From the cell containing the given text, extract its center point as [x, y] coordinate. 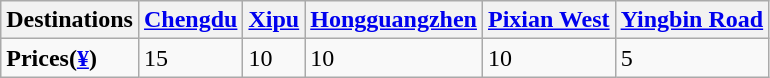
Destinations [70, 20]
Prices(¥) [70, 58]
Hongguangzhen [394, 20]
Pixian West [548, 20]
Chengdu [190, 20]
Xipu [274, 20]
5 [692, 58]
Yingbin Road [692, 20]
15 [190, 58]
